Locate the cell with the specified text and output its [X, Y] center coordinate. 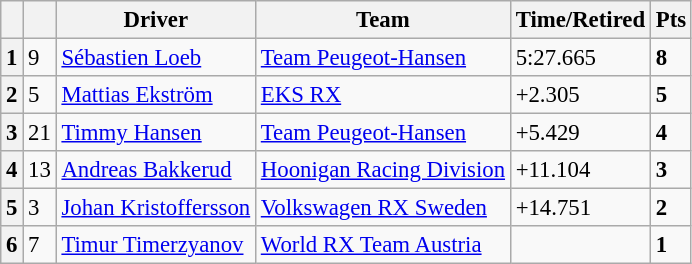
Pts [670, 20]
5:27.665 [580, 58]
9 [40, 58]
Timur Timerzyanov [156, 245]
Volkswagen RX Sweden [382, 208]
Mattias Ekström [156, 95]
21 [40, 133]
World RX Team Austria [382, 245]
Driver [156, 20]
+2.305 [580, 95]
6 [12, 245]
Andreas Bakkerud [156, 170]
Johan Kristoffersson [156, 208]
Time/Retired [580, 20]
+5.429 [580, 133]
Sébastien Loeb [156, 58]
13 [40, 170]
Timmy Hansen [156, 133]
Hoonigan Racing Division [382, 170]
+11.104 [580, 170]
8 [670, 58]
+14.751 [580, 208]
Team [382, 20]
EKS RX [382, 95]
7 [40, 245]
